Locate the cell with the specified text and output its [X, Y] center coordinate. 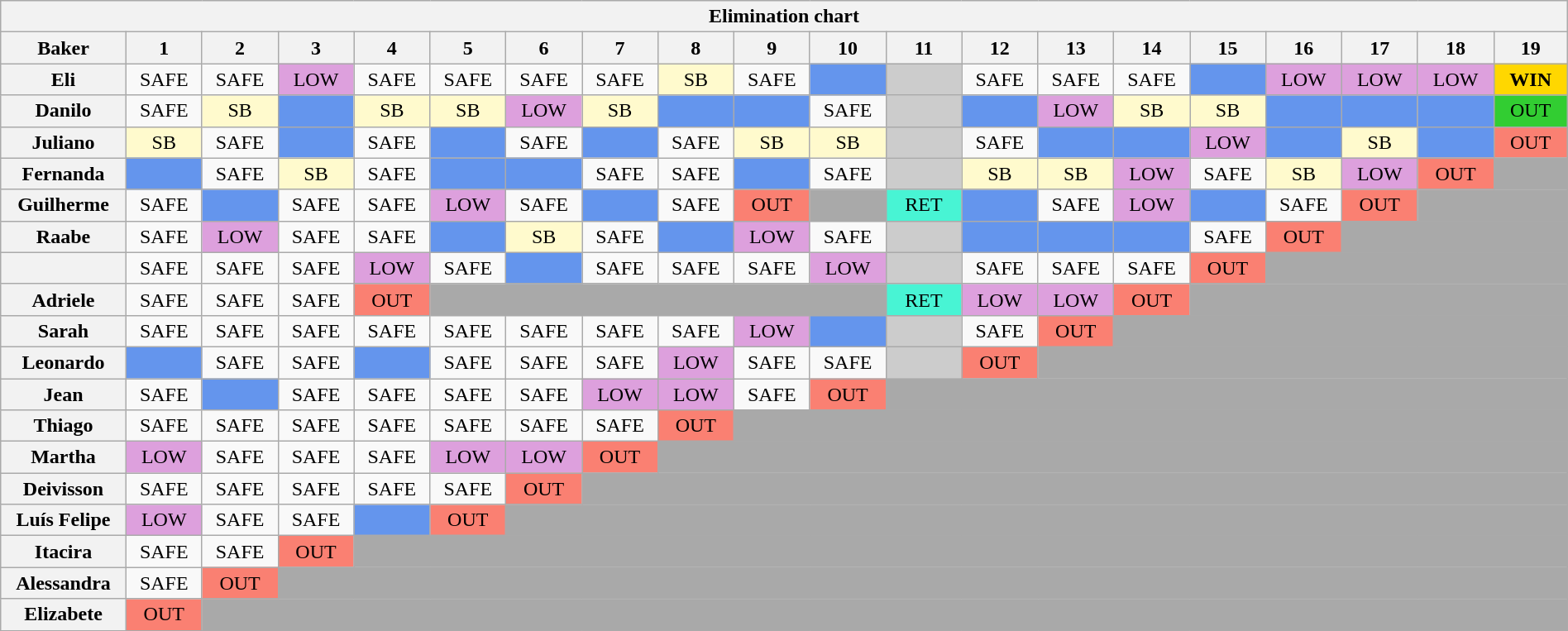
12 [1000, 48]
Adriele [64, 299]
Baker [64, 48]
15 [1228, 48]
18 [1456, 48]
8 [696, 48]
2 [240, 48]
9 [772, 48]
19 [1530, 48]
WIN [1530, 79]
1 [164, 48]
Raabe [64, 237]
Luís Felipe [64, 520]
6 [544, 48]
Juliano [64, 142]
Fernanda [64, 174]
Martha [64, 457]
Thiago [64, 426]
Jean [64, 394]
Alessandra [64, 583]
11 [924, 48]
4 [392, 48]
Guilherme [64, 205]
Sarah [64, 331]
Elizabete [64, 614]
Danilo [64, 111]
Deivisson [64, 489]
Leonardo [64, 362]
10 [848, 48]
13 [1076, 48]
7 [620, 48]
Itacira [64, 552]
Eli [64, 79]
14 [1152, 48]
3 [316, 48]
16 [1303, 48]
17 [1379, 48]
Elimination chart [784, 17]
5 [468, 48]
